Scan for the cell matching the given text and deliver its (X, Y) coordinate at center. 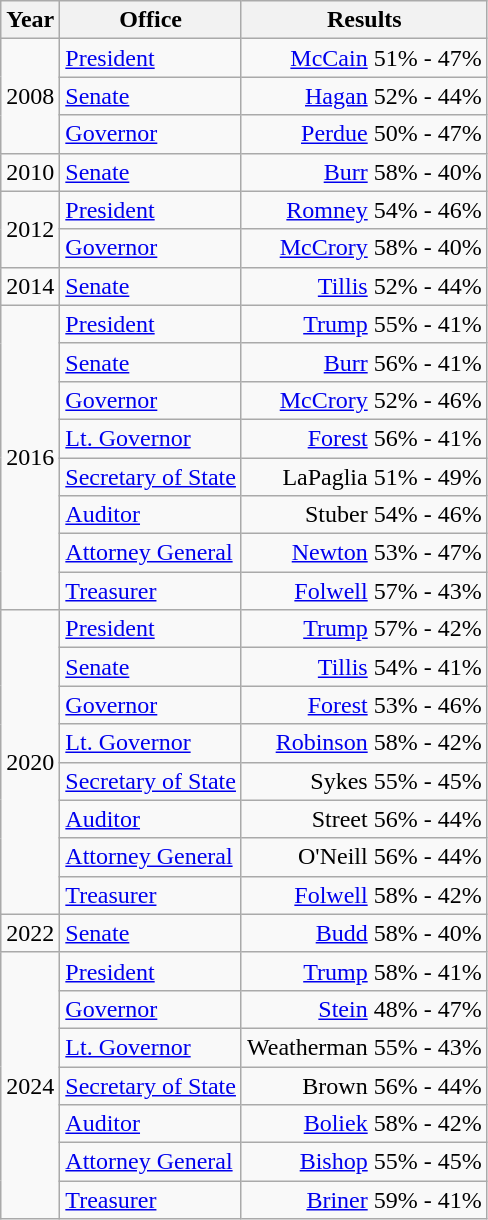
Budd 58% - 40% (364, 933)
2020 (30, 762)
2008 (30, 96)
LaPaglia 51% - 49% (364, 477)
Briner 59% - 41% (364, 1200)
Forest 53% - 46% (364, 705)
2016 (30, 457)
Street 56% - 44% (364, 819)
Burr 56% - 41% (364, 362)
Tillis 54% - 41% (364, 667)
Bishop 55% - 45% (364, 1162)
Trump 58% - 41% (364, 971)
Results (364, 20)
Burr 58% - 40% (364, 172)
Weatherman 55% - 43% (364, 1047)
McCain 51% - 47% (364, 58)
Folwell 58% - 42% (364, 895)
Newton 53% - 47% (364, 553)
Hagan 52% - 44% (364, 96)
2022 (30, 933)
Stein 48% - 47% (364, 1009)
Year (30, 20)
Tillis 52% - 44% (364, 286)
2014 (30, 286)
Robinson 58% - 42% (364, 743)
2024 (30, 1085)
Stuber 54% - 46% (364, 515)
Trump 55% - 41% (364, 324)
McCrory 58% - 40% (364, 248)
O'Neill 56% - 44% (364, 857)
McCrory 52% - 46% (364, 400)
Office (151, 20)
Boliek 58% - 42% (364, 1124)
2010 (30, 172)
2012 (30, 229)
Perdue 50% - 47% (364, 134)
Brown 56% - 44% (364, 1085)
Trump 57% - 42% (364, 629)
Romney 54% - 46% (364, 210)
Forest 56% - 41% (364, 438)
Folwell 57% - 43% (364, 591)
Sykes 55% - 45% (364, 781)
